Pinpoint the cell where the given text exists, returning its (X, Y) midpoint coordinate. 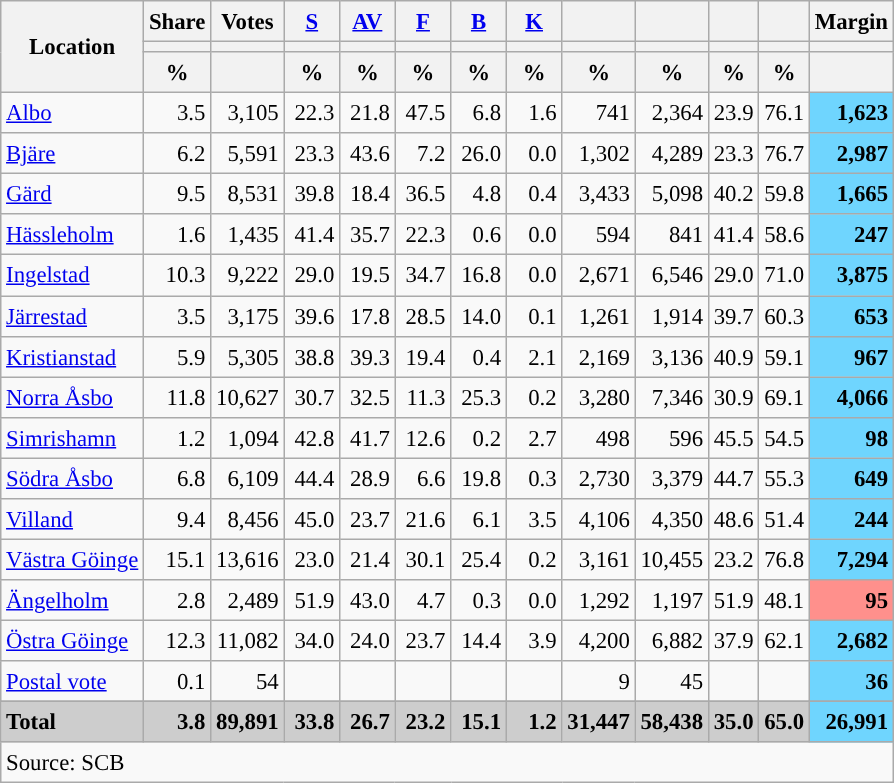
65.0 (784, 722)
8,456 (248, 520)
6,546 (672, 276)
39.7 (733, 316)
95 (851, 600)
AV (368, 22)
7,294 (851, 560)
17.8 (368, 316)
0.6 (479, 234)
7,346 (672, 398)
9 (598, 682)
12.3 (178, 640)
48.1 (784, 600)
1,094 (248, 438)
21.6 (423, 520)
649 (851, 478)
30.1 (423, 560)
23.9 (733, 114)
36.5 (423, 194)
25.4 (479, 560)
39.3 (368, 356)
3,161 (598, 560)
247 (851, 234)
244 (851, 520)
19.4 (423, 356)
43.0 (368, 600)
26.7 (368, 722)
5,098 (672, 194)
8,531 (248, 194)
Margin (851, 22)
9.4 (178, 520)
Bjäre (72, 154)
58.6 (784, 234)
3.9 (534, 640)
9,222 (248, 276)
25.3 (479, 398)
Gärd (72, 194)
24.0 (368, 640)
3,280 (598, 398)
11.3 (423, 398)
1,914 (672, 316)
23.0 (312, 560)
596 (672, 438)
Östra Göinge (72, 640)
2.1 (534, 356)
967 (851, 356)
45 (672, 682)
26.0 (479, 154)
2,730 (598, 478)
9.5 (178, 194)
2,169 (598, 356)
76.8 (784, 560)
10.3 (178, 276)
38.8 (312, 356)
36 (851, 682)
Villand (72, 520)
4.7 (423, 600)
841 (672, 234)
13,616 (248, 560)
34.0 (312, 640)
4,200 (598, 640)
4,106 (598, 520)
32.5 (368, 398)
45.0 (312, 520)
653 (851, 316)
41.7 (368, 438)
6.2 (178, 154)
69.1 (784, 398)
5.9 (178, 356)
30.9 (733, 398)
58,438 (672, 722)
60.3 (784, 316)
Location (72, 47)
1,292 (598, 600)
5,591 (248, 154)
59.8 (784, 194)
54.5 (784, 438)
76.7 (784, 154)
55.3 (784, 478)
1,435 (248, 234)
5,305 (248, 356)
Postal vote (72, 682)
Simrishamn (72, 438)
28.5 (423, 316)
35.0 (733, 722)
98 (851, 438)
1,302 (598, 154)
Votes (248, 22)
6,109 (248, 478)
35.7 (368, 234)
62.1 (784, 640)
2,682 (851, 640)
44.4 (312, 478)
76.1 (784, 114)
Järrestad (72, 316)
30.7 (312, 398)
37.9 (733, 640)
6.1 (479, 520)
B (479, 22)
31,447 (598, 722)
Norra Åsbo (72, 398)
1,665 (851, 194)
44.7 (733, 478)
10,627 (248, 398)
54 (248, 682)
11,082 (248, 640)
Hässleholm (72, 234)
19.5 (368, 276)
2,489 (248, 600)
498 (598, 438)
10,455 (672, 560)
4.8 (479, 194)
4,066 (851, 398)
26,991 (851, 722)
594 (598, 234)
2,987 (851, 154)
3,875 (851, 276)
12.6 (423, 438)
11.8 (178, 398)
Total (72, 722)
4,289 (672, 154)
3,136 (672, 356)
3,379 (672, 478)
47.5 (423, 114)
1,261 (598, 316)
K (534, 22)
6,882 (672, 640)
3,433 (598, 194)
2,671 (598, 276)
48.6 (733, 520)
40.2 (733, 194)
51.4 (784, 520)
21.4 (368, 560)
21.8 (368, 114)
1,197 (672, 600)
1,623 (851, 114)
Kristianstad (72, 356)
2.7 (534, 438)
3.8 (178, 722)
45.5 (733, 438)
14.0 (479, 316)
4,350 (672, 520)
28.9 (368, 478)
F (423, 22)
3,105 (248, 114)
Södra Åsbo (72, 478)
Ängelholm (72, 600)
Albo (72, 114)
19.8 (479, 478)
89,891 (248, 722)
2,364 (672, 114)
39.6 (312, 316)
33.8 (312, 722)
Share (178, 22)
18.4 (368, 194)
Västra Göinge (72, 560)
14.4 (479, 640)
Source: SCB (448, 762)
7.2 (423, 154)
741 (598, 114)
S (312, 22)
40.9 (733, 356)
16.8 (479, 276)
59.1 (784, 356)
3,175 (248, 316)
39.8 (312, 194)
6.6 (423, 478)
43.6 (368, 154)
42.8 (312, 438)
Ingelstad (72, 276)
2.8 (178, 600)
34.7 (423, 276)
71.0 (784, 276)
